Extract the [X, Y] coordinate from the center of the cell holding the provided text.  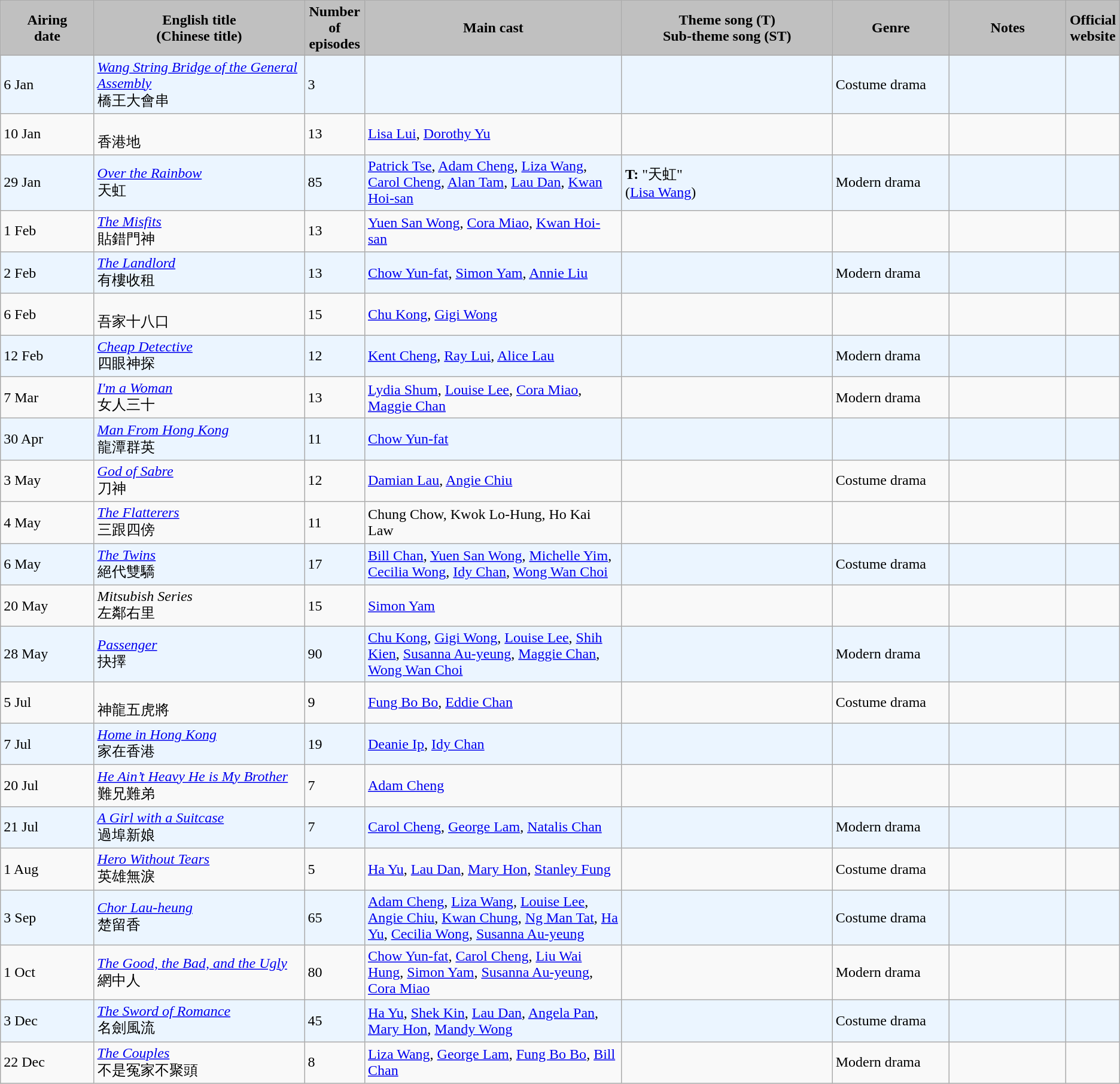
Chung Chow, Kwok Lo-Hung, Ho Kai Law [493, 523]
6 Feb [47, 314]
2 Feb [47, 273]
Deanie Ip, Idy Chan [493, 744]
20 Jul [47, 786]
Man From Hong Kong 龍潭群英 [199, 439]
1 Aug [47, 869]
Lydia Shum, Louise Lee, Cora Miao, Maggie Chan [493, 397]
Main cast [493, 28]
Theme song (T) Sub-theme song (ST) [727, 28]
A Girl with a Suitcase 過埠新娘 [199, 827]
5 [335, 869]
5 Jul [47, 703]
香港地 [199, 134]
Adam Cheng [493, 786]
3 Dec [47, 1021]
19 [335, 744]
29 Jan [47, 183]
Airingdate [47, 28]
Patrick Tse, Adam Cheng, Liza Wang, Carol Cheng, Alan Tam, Lau Dan, Kwan Hoi-san [493, 183]
20 May [47, 606]
Genre [890, 28]
28 May [47, 654]
The Good, the Bad, and the Ugly 網中人 [199, 973]
Chor Lau-heung 楚留香 [199, 917]
17 [335, 564]
3 [335, 85]
80 [335, 973]
Passenger 抉擇 [199, 654]
He Ain’t Heavy He is My Brother 難兄難弟 [199, 786]
Hero Without Tears 英雄無淚 [199, 869]
Wang String Bridge of the General Assembly 橋王大會串 [199, 85]
Carol Cheng, George Lam, Natalis Chan [493, 827]
3 Sep [47, 917]
Bill Chan, Yuen San Wong, Michelle Yim, Cecilia Wong, Idy Chan, Wong Wan Choi [493, 564]
45 [335, 1021]
Kent Cheng, Ray Lui, Alice Lau [493, 356]
3 May [47, 481]
10 Jan [47, 134]
7 Mar [47, 397]
Chow Yun-fat, Carol Cheng, Liu Wai Hung, Simon Yam, Susanna Au-yeung, Cora Miao [493, 973]
Fung Bo Bo, Eddie Chan [493, 703]
The Landlord 有樓收租 [199, 273]
8 [335, 1062]
Official website [1092, 28]
85 [335, 183]
Simon Yam [493, 606]
Over the Rainbow 天虹 [199, 183]
The Couples 不是冤家不聚頭 [199, 1062]
The Flatterers 三跟四傍 [199, 523]
Ha Yu, Lau Dan, Mary Hon, Stanley Fung [493, 869]
22 Dec [47, 1062]
T: "天虹" (Lisa Wang) [727, 183]
1 Feb [47, 231]
Home in Hong Kong 家在香港 [199, 744]
6 May [47, 564]
Adam Cheng, Liza Wang, Louise Lee, Angie Chiu, Kwan Chung, Ng Man Tat, Ha Yu, Cecilia Wong, Susanna Au-yeung [493, 917]
The Sword of Romance 名劍風流 [199, 1021]
The Twins 絕代雙驕 [199, 564]
The Misfits 貼錯門神 [199, 231]
吾家十八口 [199, 314]
Lisa Lui, Dorothy Yu [493, 134]
12 Feb [47, 356]
Liza Wang, George Lam, Fung Bo Bo, Bill Chan [493, 1062]
English title (Chinese title) [199, 28]
4 May [47, 523]
Number of episodes [335, 28]
Mitsubish Series 左鄰右里 [199, 606]
90 [335, 654]
Cheap Detective 四眼神探 [199, 356]
Chow Yun-fat, Simon Yam, Annie Liu [493, 273]
21 Jul [47, 827]
7 Jul [47, 744]
I'm a Woman 女人三十 [199, 397]
神龍五虎將 [199, 703]
Yuen San Wong, Cora Miao, Kwan Hoi-san [493, 231]
30 Apr [47, 439]
9 [335, 703]
Damian Lau, Angie Chiu [493, 481]
65 [335, 917]
Notes [1008, 28]
Chu Kong, Gigi Wong, Louise Lee, Shih Kien, Susanna Au-yeung, Maggie Chan, Wong Wan Choi [493, 654]
Ha Yu, Shek Kin, Lau Dan, Angela Pan, Mary Hon, Mandy Wong [493, 1021]
Chow Yun-fat [493, 439]
Chu Kong, Gigi Wong [493, 314]
1 Oct [47, 973]
6 Jan [47, 85]
God of Sabre 刀神 [199, 481]
